Extract the (X, Y) coordinate from the center of the cell holding the provided text.  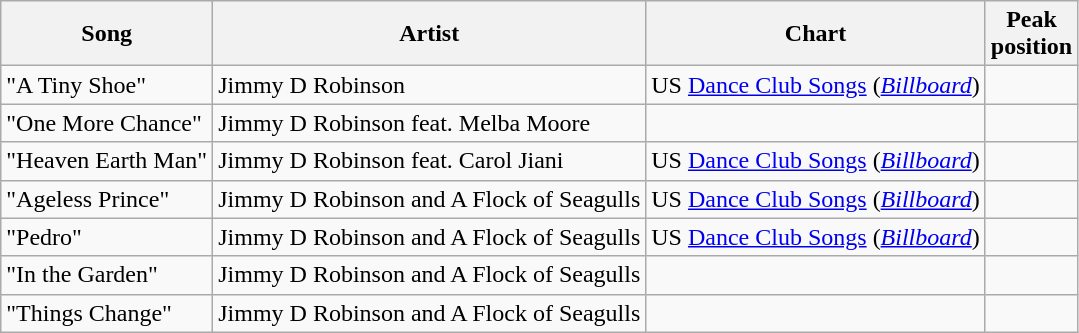
"Things Change" (107, 313)
"Pedro" (107, 237)
"One More Chance" (107, 123)
Jimmy D Robinson (430, 85)
Peakposition (1031, 34)
"In the Garden" (107, 275)
Artist (430, 34)
"Ageless Prince" (107, 199)
"A Tiny Shoe" (107, 85)
"Heaven Earth Man" (107, 161)
Chart (816, 34)
Jimmy D Robinson feat. Melba Moore (430, 123)
Song (107, 34)
Jimmy D Robinson feat. Carol Jiani (430, 161)
